Scan for the cell matching the given text and deliver its [X, Y] coordinate at center. 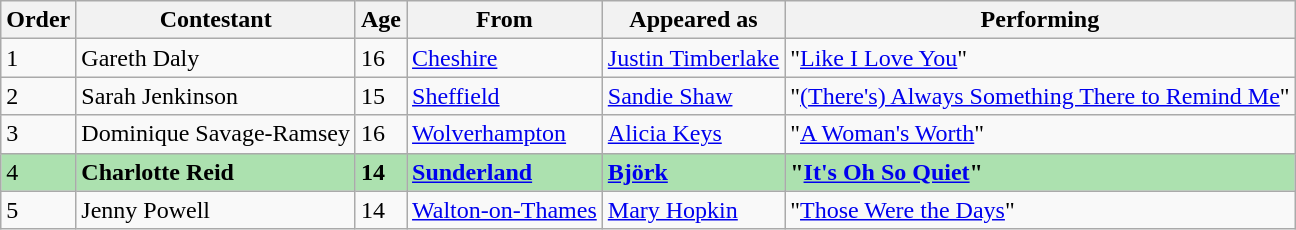
Justin Timberlake [693, 58]
Age [380, 20]
Alicia Keys [693, 134]
Cheshire [505, 58]
Sarah Jenkinson [216, 96]
Gareth Daly [216, 58]
Walton-on-Thames [505, 210]
From [505, 20]
Björk [693, 172]
Contestant [216, 20]
Sandie Shaw [693, 96]
5 [38, 210]
4 [38, 172]
Sheffield [505, 96]
Order [38, 20]
"Like I Love You" [1040, 58]
"A Woman's Worth" [1040, 134]
3 [38, 134]
Jenny Powell [216, 210]
Sunderland [505, 172]
15 [380, 96]
Dominique Savage-Ramsey [216, 134]
Wolverhampton [505, 134]
"Those Were the Days" [1040, 210]
1 [38, 58]
Appeared as [693, 20]
"(There's) Always Something There to Remind Me" [1040, 96]
2 [38, 96]
"It's Oh So Quiet" [1040, 172]
Charlotte Reid [216, 172]
Performing [1040, 20]
Mary Hopkin [693, 210]
